Find where the given text appears and provide that cell's center as (X, Y) coordinate. 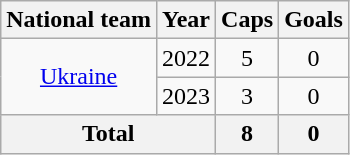
2022 (186, 58)
Year (186, 20)
Goals (314, 20)
2023 (186, 96)
5 (248, 58)
Total (108, 134)
Caps (248, 20)
National team (79, 20)
8 (248, 134)
Ukraine (79, 77)
3 (248, 96)
